From the cell containing the given text, extract its center point as [X, Y] coordinate. 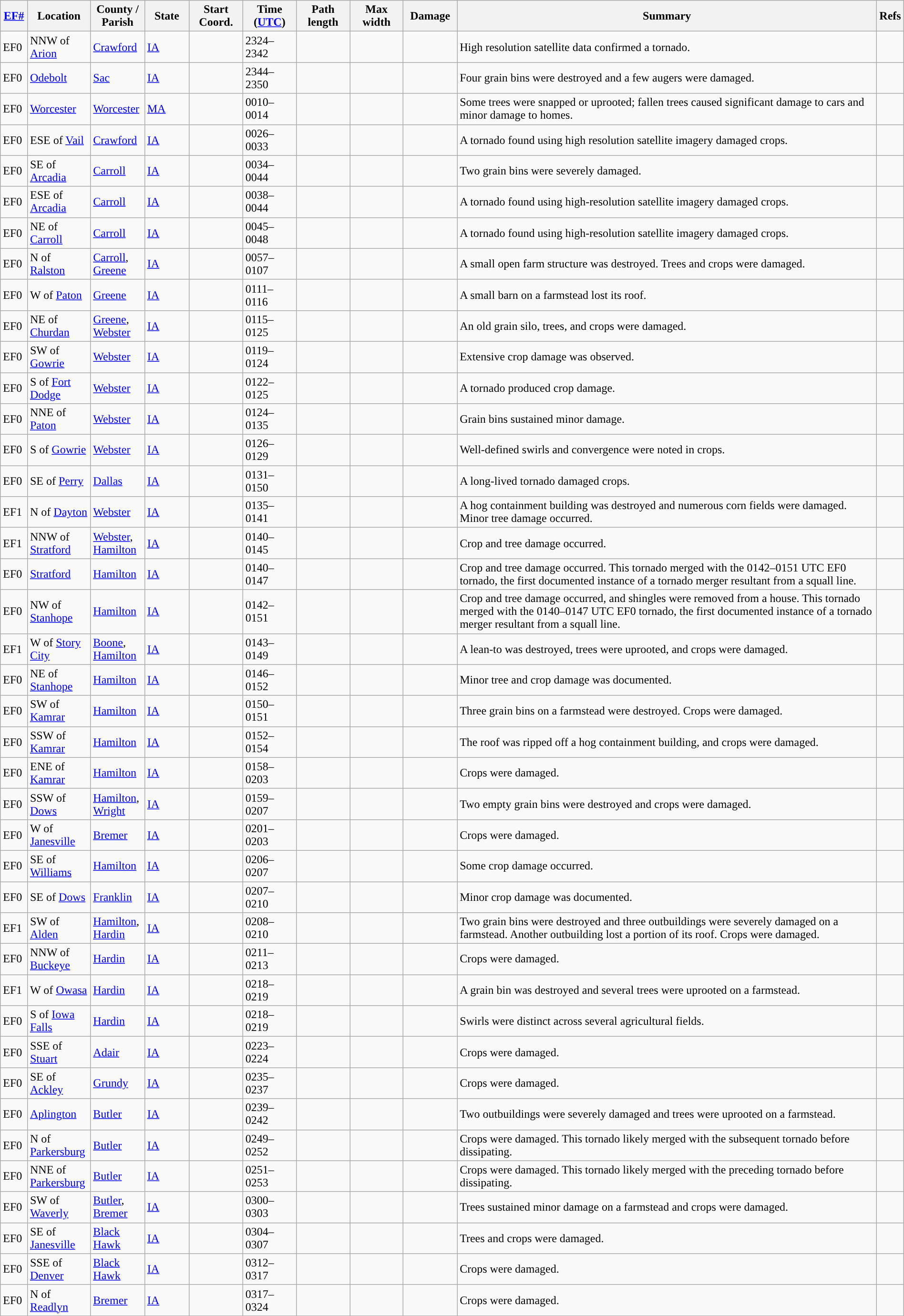
Greene [117, 295]
SSE of Denver [59, 1269]
0146–0152 [269, 680]
W of Owasa [59, 990]
SE of Dows [59, 897]
SSW of Kamrar [59, 742]
N of Ralston [59, 264]
Some crop damage occurred. [667, 866]
Sac [117, 78]
A long-lived tornado damaged crops. [667, 481]
S of Iowa Falls [59, 1021]
0208–0210 [269, 928]
0239–0242 [269, 1114]
0131–0150 [269, 481]
Crop and tree damage occurred. [667, 543]
0249–0252 [269, 1145]
0317–0324 [269, 1300]
0300–0303 [269, 1207]
NE of Churdan [59, 326]
0304–0307 [269, 1238]
NE of Stanhope [59, 680]
ESE of Vail [59, 140]
Four grain bins were destroyed and a few augers were damaged. [667, 78]
0124–0135 [269, 419]
SE of Janesville [59, 1238]
Hamilton, Wright [117, 804]
Butler, Bremer [117, 1207]
Franklin [117, 897]
A grain bin was destroyed and several trees were uprooted on a farmstead. [667, 990]
Hamilton, Hardin [117, 928]
Trees and crops were damaged. [667, 1238]
An old grain silo, trees, and crops were damaged. [667, 326]
0251–0253 [269, 1176]
0201–0203 [269, 835]
0135–0141 [269, 512]
Boone, Hamilton [117, 649]
Some trees were snapped or uprooted; fallen trees caused significant damage to cars and minor damage to homes. [667, 109]
A lean-to was destroyed, trees were uprooted, and crops were damaged. [667, 649]
Carroll, Greene [117, 264]
Crops were damaged. This tornado likely merged with the subsequent tornado before dissipating. [667, 1145]
Well-defined swirls and convergence were noted in crops. [667, 450]
A tornado produced crop damage. [667, 388]
Minor tree and crop damage was documented. [667, 680]
Three grain bins on a farmstead were destroyed. Crops were damaged. [667, 711]
Summary [667, 16]
0207–0210 [269, 897]
0010–0014 [269, 109]
A small barn on a farmstead lost its roof. [667, 295]
0122–0125 [269, 388]
0026–0033 [269, 140]
SE of Williams [59, 866]
NNW of Arion [59, 47]
0111–0116 [269, 295]
The roof was ripped off a hog containment building, and crops were damaged. [667, 742]
Damage [430, 16]
Stratford [59, 574]
0223–0224 [269, 1052]
N of Readlyn [59, 1300]
ESE of Arcadia [59, 202]
0206–0207 [269, 866]
W of Paton [59, 295]
0119–0124 [269, 357]
SE of Perry [59, 481]
Path length [323, 16]
EF# [14, 16]
Minor crop damage was documented. [667, 897]
Odebolt [59, 78]
Adair [117, 1052]
S of Fort Dodge [59, 388]
0126–0129 [269, 450]
Trees sustained minor damage on a farmstead and crops were damaged. [667, 1207]
0159–0207 [269, 804]
S of Gowrie [59, 450]
Greene, Webster [117, 326]
SE of Ackley [59, 1083]
High resolution satellite data confirmed a tornado. [667, 47]
2324–2342 [269, 47]
NNW of Buckeye [59, 959]
0038–0044 [269, 202]
Extensive crop damage was observed. [667, 357]
0115–0125 [269, 326]
SE of Arcadia [59, 171]
Two grain bins were severely damaged. [667, 171]
County / Parish [117, 16]
SSW of Dows [59, 804]
Time (UTC) [269, 16]
Webster, Hamilton [117, 543]
Location [59, 16]
Max width [377, 16]
NNW of Stratford [59, 543]
SW of Gowrie [59, 357]
Two empty grain bins were destroyed and crops were damaged. [667, 804]
SSE of Stuart [59, 1052]
NNE of Parkersburg [59, 1176]
0152–0154 [269, 742]
A small open farm structure was destroyed. Trees and crops were damaged. [667, 264]
2344–2350 [269, 78]
0312–0317 [269, 1269]
0140–0145 [269, 543]
Aplington [59, 1114]
0057–0107 [269, 264]
N of Parkersburg [59, 1145]
0143–0149 [269, 649]
A hog containment building was destroyed and numerous corn fields were damaged. Minor tree damage occurred. [667, 512]
Grain bins sustained minor damage. [667, 419]
ENE of Kamrar [59, 773]
Refs [890, 16]
SW of Waverly [59, 1207]
W of Janesville [59, 835]
0142–0151 [269, 612]
0034–0044 [269, 171]
NW of Stanhope [59, 612]
N of Dayton [59, 512]
State [167, 16]
Two outbuildings were severely damaged and trees were uprooted on a farmstead. [667, 1114]
Crops were damaged. This tornado likely merged with the preceding tornado before dissipating. [667, 1176]
A tornado found using high resolution satellite imagery damaged crops. [667, 140]
NNE of Paton [59, 419]
0235–0237 [269, 1083]
Start Coord. [216, 16]
SW of Kamrar [59, 711]
NE of Carroll [59, 233]
0158–0203 [269, 773]
0150–0151 [269, 711]
MA [167, 109]
Swirls were distinct across several agricultural fields. [667, 1021]
SW of Alden [59, 928]
Grundy [117, 1083]
W of Story City [59, 649]
0140–0147 [269, 574]
0045–0048 [269, 233]
0211–0213 [269, 959]
Dallas [117, 481]
